Return [X, Y] of the center of cell containing provided text 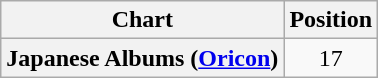
Chart [142, 20]
Japanese Albums (Oricon) [142, 58]
Position [331, 20]
17 [331, 58]
